Identify which cell holds the provided text, then report its (x, y) central coordinate. 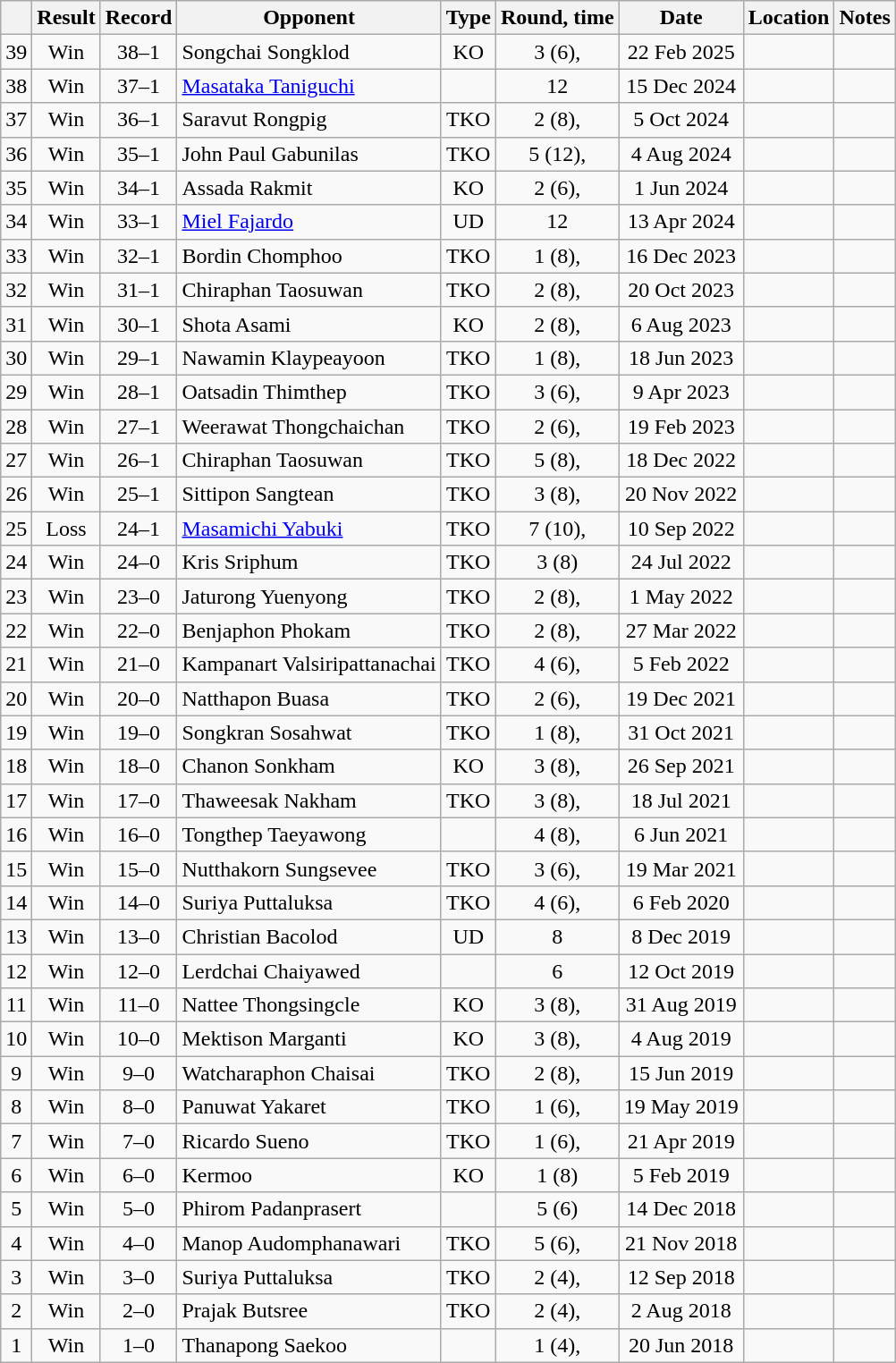
Nattee Thongsingcle (309, 1005)
Chanon Sonkham (309, 766)
27–1 (139, 427)
14 Dec 2018 (681, 1209)
20–0 (139, 698)
3 (16, 1277)
2–0 (139, 1311)
1 (4), (557, 1345)
1–0 (139, 1345)
21–0 (139, 665)
2 (16, 1311)
Songchai Songklod (309, 52)
Bordin Chomphoo (309, 256)
2 Aug 2018 (681, 1311)
6–0 (139, 1175)
4 (8), (557, 834)
15 Dec 2024 (681, 86)
31–1 (139, 290)
11 (16, 1005)
18 Jun 2023 (681, 358)
35–1 (139, 154)
19 (16, 732)
Weerawat Thongchaichan (309, 427)
Record (139, 18)
Thaweesak Nakham (309, 800)
1 (16, 1345)
18 Jul 2021 (681, 800)
Oatsadin Thimthep (309, 392)
Opponent (309, 18)
19 Feb 2023 (681, 427)
Kris Sriphum (309, 563)
16 Dec 2023 (681, 256)
15 Jun 2019 (681, 1073)
4 (16, 1243)
19 Dec 2021 (681, 698)
Date (681, 18)
30 (16, 358)
Notes (865, 18)
26 Sep 2021 (681, 766)
Christian Bacolod (309, 936)
8 Dec 2019 (681, 936)
Watcharaphon Chaisai (309, 1073)
6 Feb 2020 (681, 902)
Jaturong Yuenyong (309, 597)
Tongthep Taeyawong (309, 834)
20 Nov 2022 (681, 495)
18–0 (139, 766)
Phirom Padanprasert (309, 1209)
Prajak Butsree (309, 1311)
16–0 (139, 834)
35 (16, 188)
6 Jun 2021 (681, 834)
27 Mar 2022 (681, 631)
4 Aug 2024 (681, 154)
Loss (66, 529)
39 (16, 52)
Songkran Sosahwat (309, 732)
7 (16, 1141)
1 (8) (557, 1175)
Nutthakorn Sungsevee (309, 868)
13 Apr 2024 (681, 222)
23–0 (139, 597)
Round, time (557, 18)
33 (16, 256)
24–1 (139, 529)
6 Aug 2023 (681, 324)
17 (16, 800)
12 Sep 2018 (681, 1277)
26–1 (139, 461)
21 (16, 665)
19 Mar 2021 (681, 868)
12 Oct 2019 (681, 970)
34 (16, 222)
8–0 (139, 1107)
Shota Asami (309, 324)
Miel Fajardo (309, 222)
29 (16, 392)
31 (16, 324)
17–0 (139, 800)
36 (16, 154)
38–1 (139, 52)
Lerdchai Chaiyawed (309, 970)
28–1 (139, 392)
37–1 (139, 86)
11–0 (139, 1005)
24–0 (139, 563)
Panuwat Yakaret (309, 1107)
Natthapon Buasa (309, 698)
22 (16, 631)
23 (16, 597)
Assada Rakmit (309, 188)
32 (16, 290)
4–0 (139, 1243)
3 (8) (557, 563)
13–0 (139, 936)
3–0 (139, 1277)
20 Jun 2018 (681, 1345)
18 (16, 766)
7–0 (139, 1141)
Manop Audomphanawari (309, 1243)
27 (16, 461)
5 Oct 2024 (681, 120)
13 (16, 936)
Thanapong Saekoo (309, 1345)
36–1 (139, 120)
9 Apr 2023 (681, 392)
5 (6), (557, 1243)
31 Aug 2019 (681, 1005)
4 Aug 2019 (681, 1039)
Kampanart Valsiripattanachai (309, 665)
Kermoo (309, 1175)
25–1 (139, 495)
9–0 (139, 1073)
24 (16, 563)
16 (16, 834)
30–1 (139, 324)
24 Jul 2022 (681, 563)
Mektison Marganti (309, 1039)
Benjaphon Phokam (309, 631)
20 (16, 698)
19–0 (139, 732)
5 (16, 1209)
John Paul Gabunilas (309, 154)
18 Dec 2022 (681, 461)
5 Feb 2022 (681, 665)
31 Oct 2021 (681, 732)
5 Feb 2019 (681, 1175)
Nawamin Klaypeayoon (309, 358)
5 (6) (557, 1209)
Masamichi Yabuki (309, 529)
Saravut Rongpig (309, 120)
5 (8), (557, 461)
22–0 (139, 631)
1 Jun 2024 (681, 188)
29–1 (139, 358)
1 May 2022 (681, 597)
34–1 (139, 188)
33–1 (139, 222)
Type (469, 18)
21 Apr 2019 (681, 1141)
7 (10), (557, 529)
10 (16, 1039)
32–1 (139, 256)
37 (16, 120)
10 Sep 2022 (681, 529)
Result (66, 18)
Sittipon Sangtean (309, 495)
14–0 (139, 902)
26 (16, 495)
20 Oct 2023 (681, 290)
10–0 (139, 1039)
5 (12), (557, 154)
5–0 (139, 1209)
9 (16, 1073)
25 (16, 529)
38 (16, 86)
22 Feb 2025 (681, 52)
Masataka Taniguchi (309, 86)
12–0 (139, 970)
Ricardo Sueno (309, 1141)
15–0 (139, 868)
28 (16, 427)
21 Nov 2018 (681, 1243)
14 (16, 902)
Location (789, 18)
19 May 2019 (681, 1107)
15 (16, 868)
